Detect which cell encompasses the target text, then output its (X, Y) center coordinate. 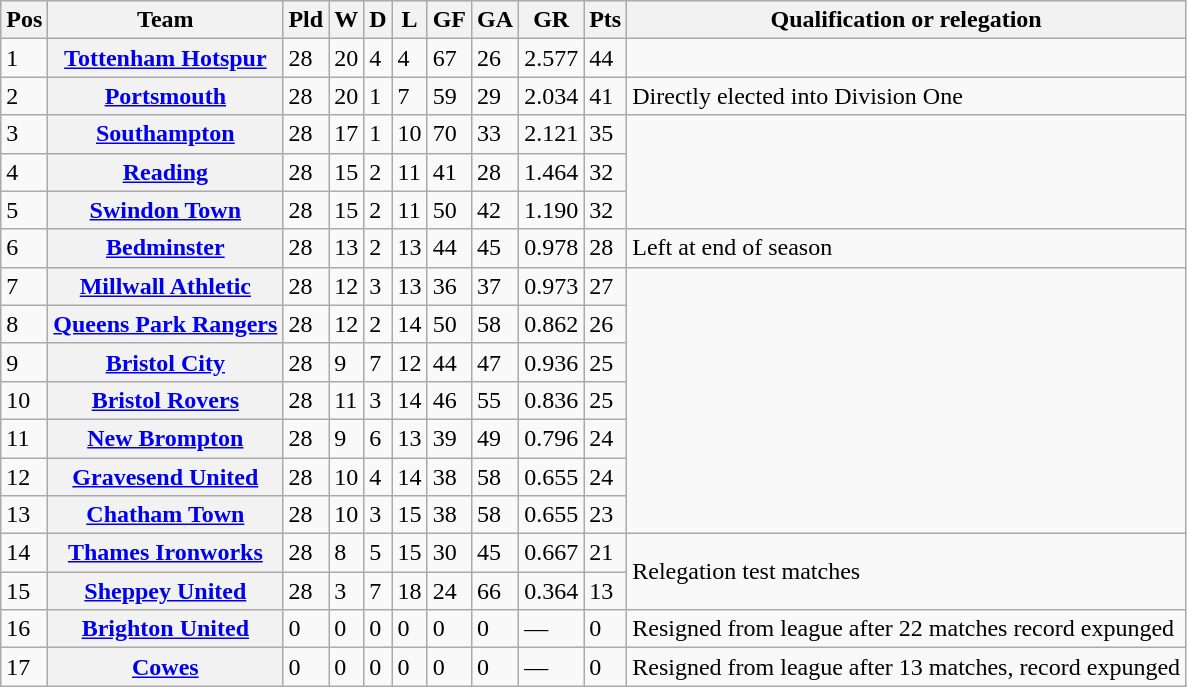
Sheppey United (166, 591)
0.862 (552, 324)
Southampton (166, 134)
18 (410, 591)
16 (24, 629)
33 (496, 134)
0.936 (552, 362)
27 (606, 286)
35 (606, 134)
2.034 (552, 96)
55 (496, 400)
Tottenham Hotspur (166, 58)
Cowes (166, 667)
Left at end of season (906, 248)
0.978 (552, 248)
2.121 (552, 134)
23 (606, 515)
Pos (24, 20)
Bedminster (166, 248)
Resigned from league after 13 matches, record expunged (906, 667)
59 (449, 96)
67 (449, 58)
D (378, 20)
Relegation test matches (906, 572)
Portsmouth (166, 96)
L (410, 20)
0.836 (552, 400)
Directly elected into Division One (906, 96)
Pld (306, 20)
36 (449, 286)
2.577 (552, 58)
Chatham Town (166, 515)
GA (496, 20)
W (346, 20)
49 (496, 438)
70 (449, 134)
21 (606, 553)
Queens Park Rangers (166, 324)
Reading (166, 172)
0.796 (552, 438)
Bristol Rovers (166, 400)
Resigned from league after 22 matches record expunged (906, 629)
29 (496, 96)
Qualification or relegation (906, 20)
47 (496, 362)
GF (449, 20)
Pts (606, 20)
37 (496, 286)
Millwall Athletic (166, 286)
Brighton United (166, 629)
30 (449, 553)
66 (496, 591)
Team (166, 20)
Bristol City (166, 362)
1.190 (552, 210)
0.364 (552, 591)
0.973 (552, 286)
GR (552, 20)
Swindon Town (166, 210)
39 (449, 438)
42 (496, 210)
New Brompton (166, 438)
1.464 (552, 172)
0.667 (552, 553)
Gravesend United (166, 477)
Thames Ironworks (166, 553)
46 (449, 400)
